For the text-containing cell, return its midpoint in [X, Y] coordinate format. 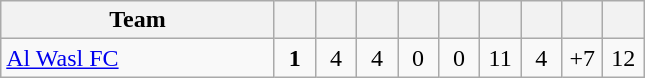
11 [500, 58]
Al Wasl FC [138, 58]
Team [138, 20]
+7 [582, 58]
1 [294, 58]
12 [624, 58]
